Identify which cell holds the provided text, then report its [X, Y] central coordinate. 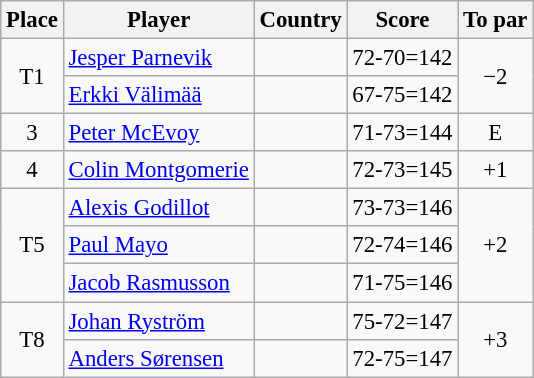
+3 [496, 340]
E [496, 133]
73-73=146 [402, 208]
Anders Sørensen [158, 358]
Paul Mayo [158, 245]
T1 [32, 76]
4 [32, 170]
72-75=147 [402, 358]
To par [496, 20]
Peter McEvoy [158, 133]
71-73=144 [402, 133]
+1 [496, 170]
+2 [496, 246]
Jesper Parnevik [158, 58]
Erkki Välimää [158, 95]
72-74=146 [402, 245]
Score [402, 20]
71-75=146 [402, 283]
72-70=142 [402, 58]
T5 [32, 246]
Colin Montgomerie [158, 170]
Alexis Godillot [158, 208]
72-73=145 [402, 170]
T8 [32, 340]
Jacob Rasmusson [158, 283]
Player [158, 20]
−2 [496, 76]
3 [32, 133]
Johan Ryström [158, 321]
Place [32, 20]
75-72=147 [402, 321]
67-75=142 [402, 95]
Country [300, 20]
